Provide the [x, y] coordinate of the cell's center where the given text is located.  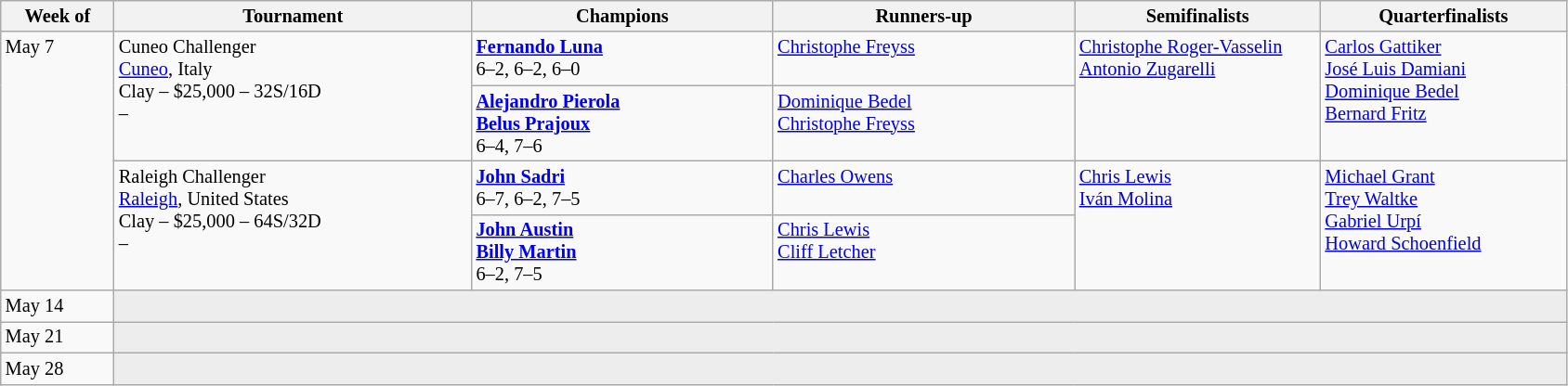
Raleigh Challenger Raleigh, United StatesClay – $25,000 – 64S/32D – [294, 225]
Cuneo Challenger Cuneo, ItalyClay – $25,000 – 32S/16D – [294, 96]
Quarterfinalists [1444, 16]
Chris Lewis Cliff Letcher [923, 252]
John Austin Billy Martin6–2, 7–5 [622, 252]
Champions [622, 16]
May 14 [58, 306]
Chris Lewis Iván Molina [1198, 225]
Alejandro Pierola Belus Prajoux6–4, 7–6 [622, 123]
Runners-up [923, 16]
Carlos Gattiker José Luis Damiani Dominique Bedel Bernard Fritz [1444, 96]
John Sadri 6–7, 6–2, 7–5 [622, 187]
Christophe Freyss [923, 58]
Week of [58, 16]
Semifinalists [1198, 16]
May 21 [58, 337]
Charles Owens [923, 187]
May 28 [58, 368]
Christophe Roger-Vasselin Antonio Zugarelli [1198, 96]
Michael Grant Trey Waltke Gabriel Urpí Howard Schoenfield [1444, 225]
Dominique Bedel Christophe Freyss [923, 123]
Tournament [294, 16]
May 7 [58, 161]
Fernando Luna 6–2, 6–2, 6–0 [622, 58]
